Scan for the cell matching the given text and deliver its [x, y] coordinate at center. 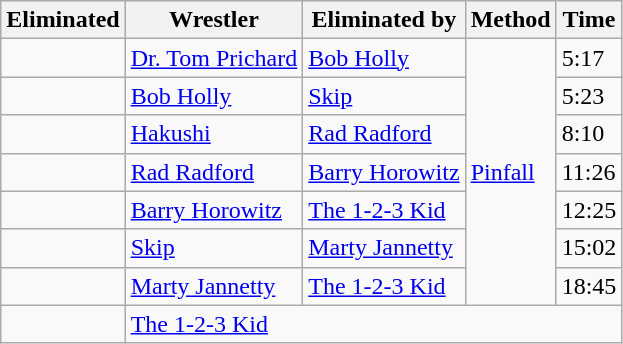
15:02 [589, 248]
5:17 [589, 58]
Method [510, 20]
18:45 [589, 286]
Dr. Tom Prichard [214, 58]
Time [589, 20]
11:26 [589, 172]
Eliminated [63, 20]
12:25 [589, 210]
Pinfall [510, 172]
Eliminated by [384, 20]
5:23 [589, 96]
Hakushi [214, 134]
8:10 [589, 134]
Wrestler [214, 20]
